Scan for the cell matching the given text and deliver its (X, Y) coordinate at center. 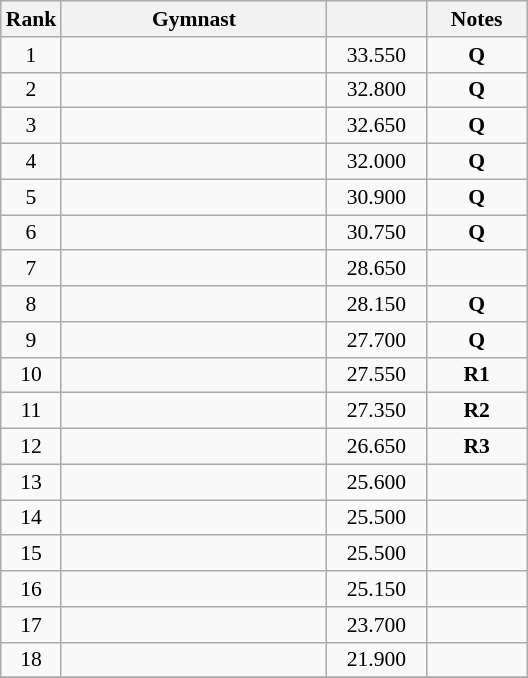
3 (32, 126)
Notes (477, 19)
R2 (477, 411)
13 (32, 482)
28.150 (376, 304)
21.900 (376, 660)
2 (32, 90)
12 (32, 447)
10 (32, 375)
4 (32, 162)
17 (32, 625)
18 (32, 660)
R1 (477, 375)
R3 (477, 447)
33.550 (376, 55)
14 (32, 518)
32.000 (376, 162)
32.650 (376, 126)
Rank (32, 19)
30.750 (376, 233)
28.650 (376, 269)
27.550 (376, 375)
Gymnast (194, 19)
6 (32, 233)
7 (32, 269)
25.150 (376, 589)
30.900 (376, 197)
32.800 (376, 90)
23.700 (376, 625)
26.650 (376, 447)
1 (32, 55)
25.600 (376, 482)
11 (32, 411)
27.350 (376, 411)
9 (32, 340)
5 (32, 197)
27.700 (376, 340)
16 (32, 589)
15 (32, 554)
8 (32, 304)
